Search for the cell housing the specified text and yield its [X, Y] center coordinate. 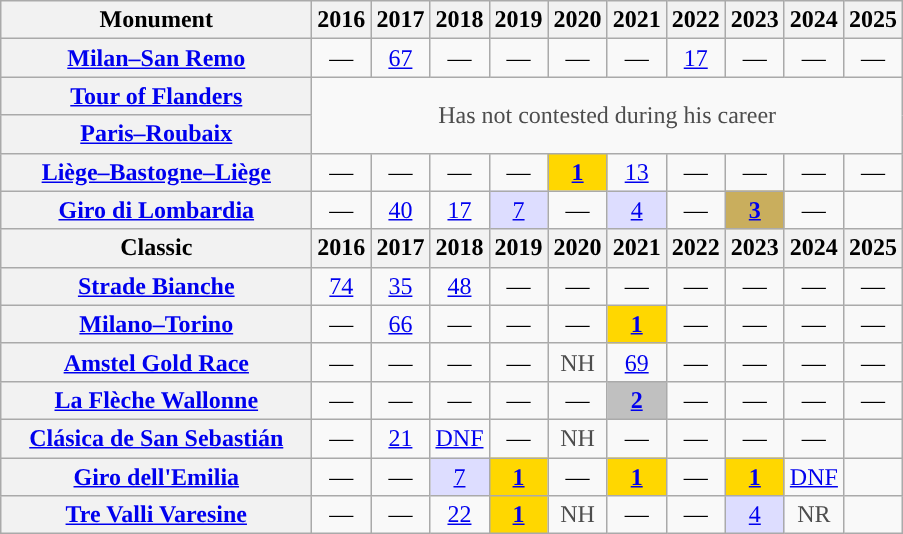
74 [342, 286]
Liège–Bastogne–Liège [156, 172]
Has not contested during his career [608, 115]
13 [636, 172]
40 [400, 210]
Clásica de San Sebastián [156, 438]
Strade Bianche [156, 286]
21 [400, 438]
3 [754, 210]
Giro dell'Emilia [156, 477]
22 [460, 515]
67 [400, 58]
48 [460, 286]
Classic [156, 248]
Tour of Flanders [156, 96]
Tre Valli Varesine [156, 515]
69 [636, 362]
Milan–San Remo [156, 58]
Paris–Roubaix [156, 134]
66 [400, 324]
Amstel Gold Race [156, 362]
Monument [156, 20]
La Flèche Wallonne [156, 400]
NR [814, 515]
35 [400, 286]
2 [636, 400]
Giro di Lombardia [156, 210]
Milano–Torino [156, 324]
